Scan for the cell matching the given text and deliver its [X, Y] coordinate at center. 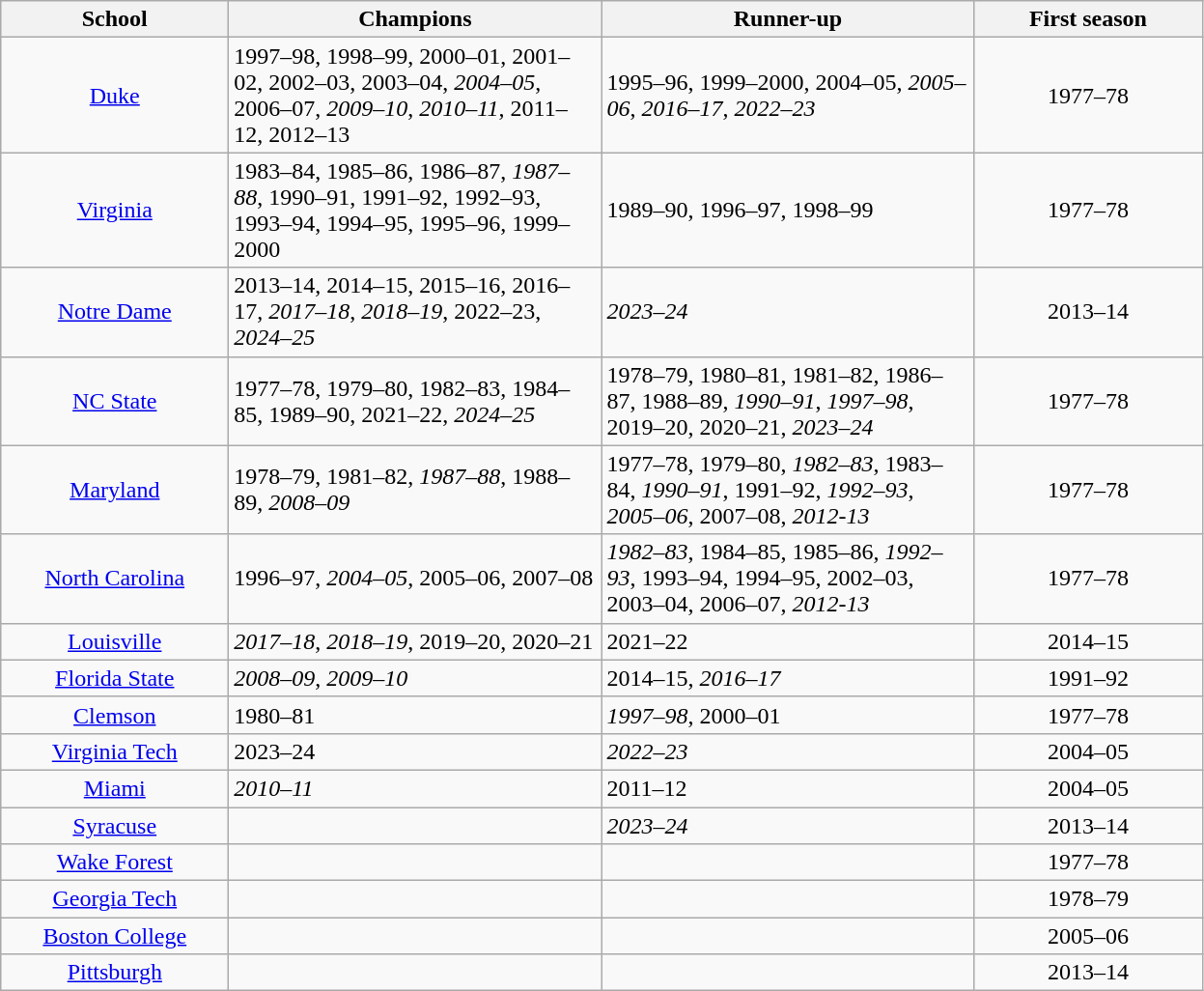
1977–78, 1979–80, 1982–83, 1984–85, 1989–90, 2021–22, 2024–25 [415, 401]
1995–96, 1999–2000, 2004–05, 2005–06, 2016–17, 2022–23 [788, 95]
School [115, 19]
2017–18, 2018–19, 2019–20, 2020–21 [415, 641]
2010–11 [415, 788]
2008–09, 2009–10 [415, 678]
North Carolina [115, 579]
1997–98, 2000–01 [788, 715]
1997–98, 1998–99, 2000–01, 2001–02, 2002–03, 2003–04, 2004–05, 2006–07, 2009–10, 2010–11, 2011–12, 2012–13 [415, 95]
2013–14, 2014–15, 2015–16, 2016–17, 2017–18, 2018–19, 2022–23, 2024–25 [415, 312]
1980–81 [415, 715]
1977–78, 1979–80, 1982–83, 1983–84, 1990–91, 1991–92, 1992–93, 2005–06, 2007–08, 2012-13 [788, 490]
2005–06 [1088, 936]
2022–23 [788, 751]
2014–15 [1088, 641]
2014–15, 2016–17 [788, 678]
Boston College [115, 936]
1982–83, 1984–85, 1985–86, 1992–93, 1993–94, 1994–95, 2002–03, 2003–04, 2006–07, 2012-13 [788, 579]
Clemson [115, 715]
1978–79, 1981–82, 1987–88, 1988–89, 2008–09 [415, 490]
2021–22 [788, 641]
First season [1088, 19]
Louisville [115, 641]
1991–92 [1088, 678]
Miami [115, 788]
Syracuse [115, 826]
NC State [115, 401]
Runner-up [788, 19]
Virginia Tech [115, 751]
Georgia Tech [115, 899]
1978–79, 1980–81, 1981–82, 1986–87, 1988–89, 1990–91, 1997–98, 2019–20, 2020–21, 2023–24 [788, 401]
1996–97, 2004–05, 2005–06, 2007–08 [415, 579]
2011–12 [788, 788]
Florida State [115, 678]
Wake Forest [115, 863]
Pittsburgh [115, 973]
Maryland [115, 490]
Duke [115, 95]
1978–79 [1088, 899]
Champions [415, 19]
Virginia [115, 211]
1989–90, 1996–97, 1998–99 [788, 211]
Notre Dame [115, 312]
1983–84, 1985–86, 1986–87, 1987–88, 1990–91, 1991–92, 1992–93, 1993–94, 1994–95, 1995–96, 1999–2000 [415, 211]
